Capture the cell that displays the provided text and extract its (x, y) central coordinate. 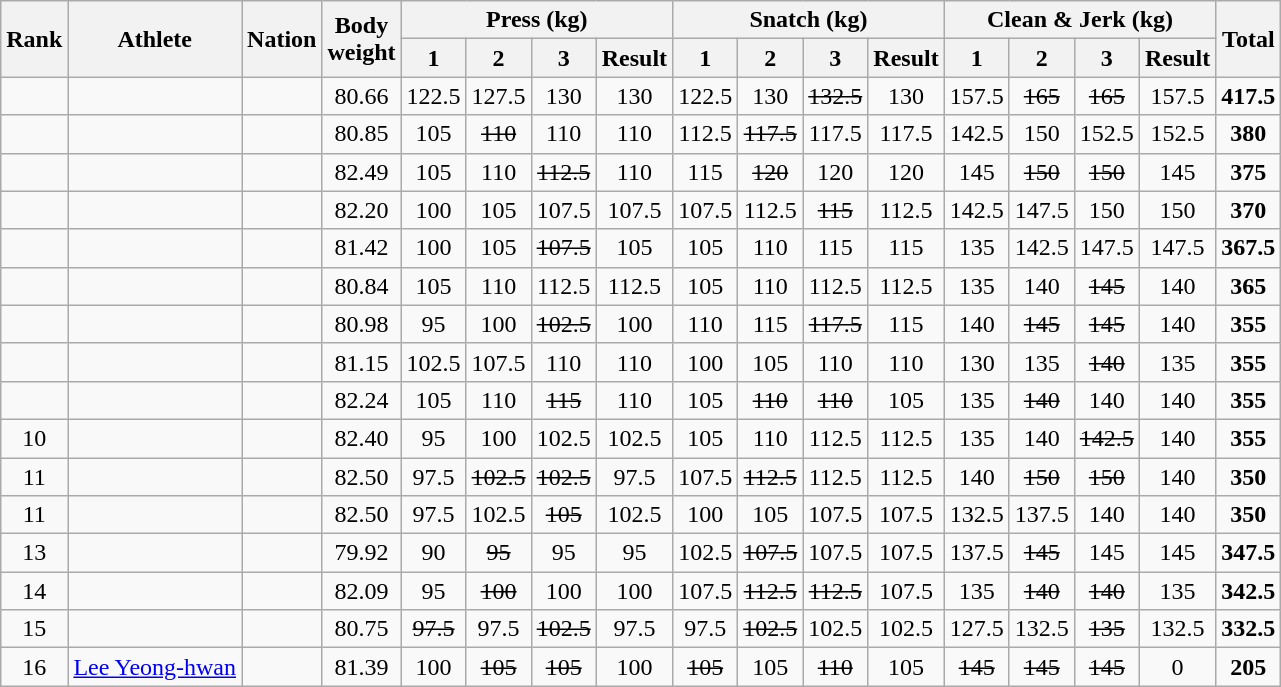
90 (434, 553)
342.5 (1248, 591)
80.98 (362, 324)
332.5 (1248, 629)
81.39 (362, 667)
10 (34, 438)
Rank (34, 39)
14 (34, 591)
82.49 (362, 172)
80.85 (362, 134)
0 (1177, 667)
Bodyweight (362, 39)
82.24 (362, 400)
Total (1248, 39)
Clean & Jerk (kg) (1080, 20)
80.75 (362, 629)
347.5 (1248, 553)
380 (1248, 134)
80.84 (362, 286)
370 (1248, 210)
Press (kg) (537, 20)
82.40 (362, 438)
Snatch (kg) (809, 20)
375 (1248, 172)
367.5 (1248, 248)
Athlete (155, 39)
Nation (282, 39)
15 (34, 629)
81.15 (362, 362)
Lee Yeong-hwan (155, 667)
417.5 (1248, 96)
365 (1248, 286)
82.20 (362, 210)
13 (34, 553)
16 (34, 667)
82.09 (362, 591)
205 (1248, 667)
79.92 (362, 553)
81.42 (362, 248)
80.66 (362, 96)
